Extract the [x, y] coordinate from the center of the cell holding the provided text.  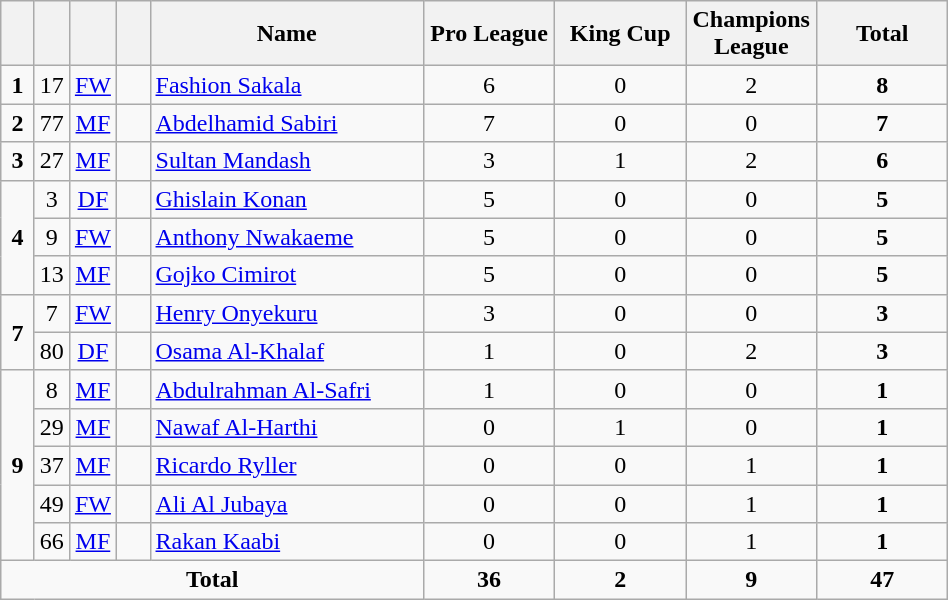
27 [52, 161]
Osama Al-Khalaf [287, 351]
Rakan Kaabi [287, 542]
36 [490, 580]
Gojko Cimirot [287, 275]
Abdulrahman Al-Safri [287, 389]
80 [52, 351]
17 [52, 85]
Ghislain Konan [287, 199]
Pro League [490, 34]
49 [52, 503]
13 [52, 275]
Henry Onyekuru [287, 313]
29 [52, 427]
37 [52, 465]
47 [882, 580]
Abdelhamid Sabiri [287, 123]
Champions League [752, 34]
Nawaf Al-Harthi [287, 427]
Ali Al Jubaya [287, 503]
Ricardo Ryller [287, 465]
Sultan Mandash [287, 161]
66 [52, 542]
King Cup [620, 34]
4 [18, 237]
Anthony Nwakaeme [287, 237]
Name [287, 34]
77 [52, 123]
Fashion Sakala [287, 85]
